From the cell containing the given text, extract its center point as (x, y) coordinate. 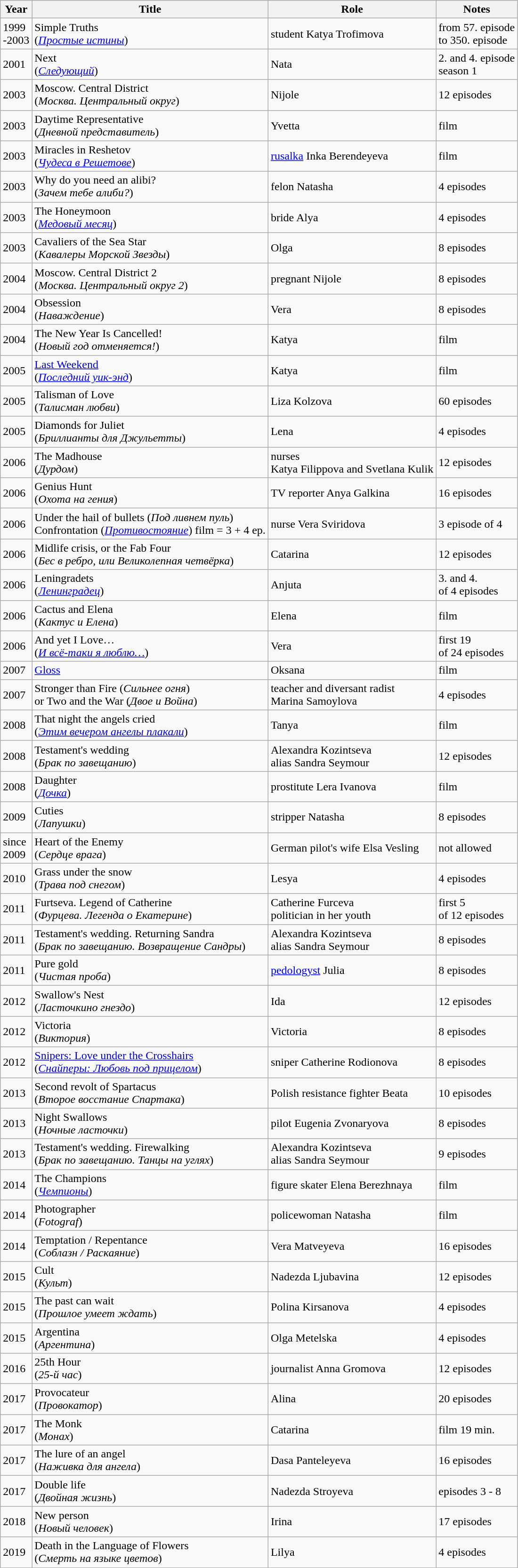
Simple Truths(Простые истины) (150, 34)
Last Weekend(Последний уик-энд) (150, 370)
from 57. episodeto 350. episode (477, 34)
The lure of an angel(Наживка для ангела) (150, 1460)
New person(Новый человек) (150, 1521)
2. and 4. episodeseason 1 (477, 64)
prostitute Lera Ivanova (352, 786)
Tanya (352, 725)
first 19of 24 episodes (477, 646)
figure skater Elena Berezhnaya (352, 1184)
stripper Natasha (352, 817)
Why do you need an alibi?(Зачем тебе алиби?) (150, 186)
Diamonds for Juliet(Бриллианты для Джульетты) (150, 432)
Provocateur(Провокатор) (150, 1399)
3 episode of 4 (477, 523)
The Champions(Чемпионы) (150, 1184)
Pure gold(Чистая проба) (150, 971)
Snipers: Love under the Crosshairs(Снайперы: Любовь под прицелом) (150, 1062)
2009 (16, 817)
Moscow. Central District(Москва. Центральный округ) (150, 95)
episodes 3 - 8 (477, 1491)
20 episodes (477, 1399)
2001 (16, 64)
2010 (16, 878)
rusalka Inka Berendeyeva (352, 156)
Moscow. Central District 2(Москва. Центральный округ 2) (150, 279)
German pilot's wife Elsa Vesling (352, 847)
The Monk(Монах) (150, 1430)
pedologyst Julia (352, 971)
not allowed (477, 847)
1999-2003 (16, 34)
Oksana (352, 670)
And yet I Love…(И всё-таки я люблю…) (150, 646)
Nijole (352, 95)
pregnant Nijole (352, 279)
2019 (16, 1552)
17 episodes (477, 1521)
Title (150, 9)
Victoria(Виктория) (150, 1032)
Temptation / Repentance(Соблазн / Раскаяние) (150, 1246)
Polina Kirsanova (352, 1307)
The past can wait(Прошлое умеет ждать) (150, 1307)
Cuties(Лапушки) (150, 817)
student Katya Trofimova (352, 34)
journalist Anna Gromova (352, 1369)
teacher and diversant radistMarina Samoylova (352, 695)
Testament's wedding(Брак по завещанию) (150, 756)
Yvetta (352, 125)
Double life(Двойная жизнь) (150, 1491)
60 episodes (477, 401)
Lena (352, 432)
Polish resistance fighter Beata (352, 1093)
Ida (352, 1001)
Lilya (352, 1552)
first 5of 12 episodes (477, 909)
Dasa Panteleyeva (352, 1460)
Notes (477, 9)
Cult(Культ) (150, 1277)
Cactus and Elena(Кактус и Елена) (150, 616)
Stronger than Fire (Сильнее огня)or Two and the War (Двое и Война) (150, 695)
Irina (352, 1521)
Obsession(Наваждение) (150, 309)
Catherine Furcevapolitician in her youth (352, 909)
The Honeymoon(Медовый месяц) (150, 217)
Midlife crisis, or the Fab Four(Бес в ребро, или Великолепная четвёрка) (150, 555)
The New Year Is Cancelled!(Новый год отменяется!) (150, 340)
Night Swallows(Ночные ласточки) (150, 1123)
Gloss (150, 670)
Year (16, 9)
Alina (352, 1399)
Death in the Language of Flowers(Смерть на языке цветов) (150, 1552)
Furtseva. Legend of Catherine(Фурцева. Легенда о Екатерине) (150, 909)
Photographer(Fotograf) (150, 1215)
Daytime Representative(Дневной представитель) (150, 125)
Next(Следующий) (150, 64)
Nata (352, 64)
Testament's wedding. Returning Sandra(Брак по завещанию. Возвращение Сандры) (150, 940)
Second revolt of Spartacus(Второе восстание Спартака) (150, 1093)
2016 (16, 1369)
Nadezda Ljubavina (352, 1277)
felon Natasha (352, 186)
nurse Vera Sviridova (352, 523)
Olga Metelska (352, 1338)
Talisman of Love(Талисман любви) (150, 401)
Grass under the snow(Трава под снегом) (150, 878)
Elena (352, 616)
2018 (16, 1521)
sniper Catherine Rodionova (352, 1062)
The Madhouse(Дурдом) (150, 462)
25th Hour(25-й час) (150, 1369)
Olga (352, 248)
Testament's wedding. Firewalking(Брак по завещанию. Танцы на углях) (150, 1154)
Lesya (352, 878)
nursesKatya Filippova and Svetlana Kulik (352, 462)
film 19 min. (477, 1430)
since2009 (16, 847)
Miracles in Reshetov(Чудеса в Решетове) (150, 156)
10 episodes (477, 1093)
Anjuta (352, 585)
Daughter(Дочка) (150, 786)
That night the angels cried(Этим вечером ангелы плакали) (150, 725)
Genius Hunt(Охота на гения) (150, 493)
Vera Matveyeva (352, 1246)
policewoman Natasha (352, 1215)
Cavaliers of the Sea Star(Кавалеры Морской Звезды) (150, 248)
Nadezda Stroyeva (352, 1491)
bride Alya (352, 217)
Liza Kolzova (352, 401)
Victoria (352, 1032)
Swallow's Nest(Ласточкино гнездо) (150, 1001)
Leningradets(Ленинградец) (150, 585)
3. and 4.of 4 episodes (477, 585)
9 episodes (477, 1154)
Role (352, 9)
pilot Eugenia Zvonaryova (352, 1123)
TV reporter Anya Galkina (352, 493)
Argentina(Аргентина) (150, 1338)
Heart of the Enemy(Сердце врага) (150, 847)
Under the hail of bullets (Под ливнем пуль)Confrontation (Противостояние) film = 3 + 4 ep. (150, 523)
